From the cell containing the given text, extract its center point as [x, y] coordinate. 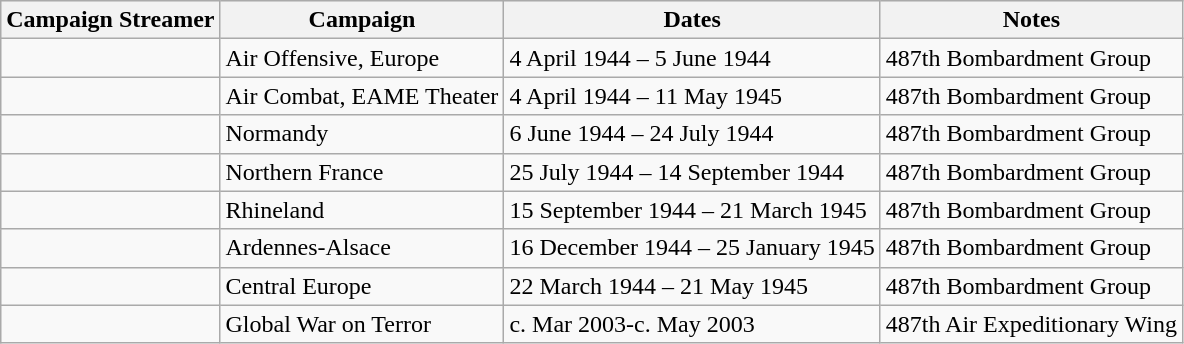
Global War on Terror [362, 324]
Campaign Streamer [110, 20]
Northern France [362, 172]
Air Combat, EAME Theater [362, 96]
Normandy [362, 134]
Air Offensive, Europe [362, 58]
Notes [1031, 20]
Campaign [362, 20]
Ardennes-Alsace [362, 248]
Rhineland [362, 210]
6 June 1944 – 24 July 1944 [692, 134]
22 March 1944 – 21 May 1945 [692, 286]
487th Air Expeditionary Wing [1031, 324]
c. Mar 2003-c. May 2003 [692, 324]
25 July 1944 – 14 September 1944 [692, 172]
16 December 1944 – 25 January 1945 [692, 248]
4 April 1944 – 5 June 1944 [692, 58]
4 April 1944 – 11 May 1945 [692, 96]
15 September 1944 – 21 March 1945 [692, 210]
Central Europe [362, 286]
Dates [692, 20]
